Determine the [x, y] coordinate at the center of the cell enclosing the given text.  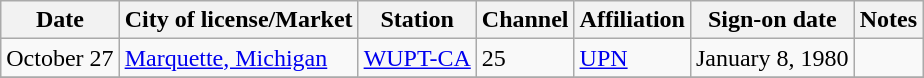
Notes [888, 20]
Marquette, Michigan [238, 58]
Date [60, 20]
City of license/Market [238, 20]
October 27 [60, 58]
UPN [632, 58]
Sign-on date [772, 20]
Affiliation [632, 20]
25 [525, 58]
Channel [525, 20]
January 8, 1980 [772, 58]
Station [417, 20]
WUPT-CA [417, 58]
